Identify which cell holds the provided text, then report its [x, y] central coordinate. 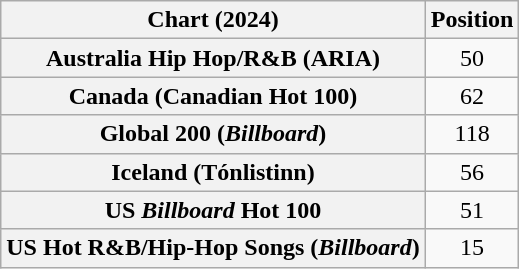
62 [472, 96]
56 [472, 172]
US Billboard Hot 100 [213, 210]
15 [472, 248]
US Hot R&B/Hip-Hop Songs (Billboard) [213, 248]
Australia Hip Hop/R&B (ARIA) [213, 58]
Position [472, 20]
Canada (Canadian Hot 100) [213, 96]
Iceland (Tónlistinn) [213, 172]
51 [472, 210]
118 [472, 134]
50 [472, 58]
Chart (2024) [213, 20]
Global 200 (Billboard) [213, 134]
